Scan for the cell matching the given text and deliver its [X, Y] coordinate at center. 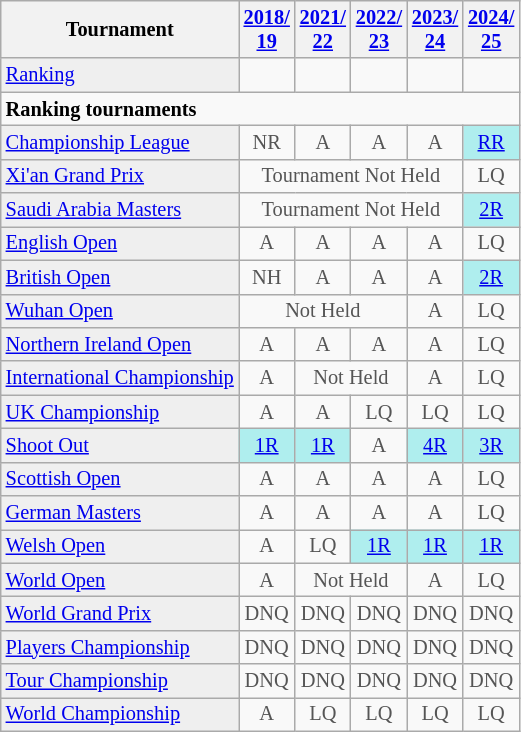
Wuhan Open [120, 311]
3R [491, 445]
2018/19 [267, 29]
2022/23 [379, 29]
NR [267, 142]
NH [267, 277]
RR [491, 142]
Saudi Arabia Masters [120, 210]
Ranking tournaments [260, 109]
English Open [120, 243]
International Championship [120, 378]
Ranking [120, 75]
2023/24 [435, 29]
Shoot Out [120, 445]
Scottish Open [120, 479]
Welsh Open [120, 546]
Tour Championship [120, 681]
Northern Ireland Open [120, 344]
Tournament [120, 29]
UK Championship [120, 412]
2024/25 [491, 29]
Championship League [120, 142]
British Open [120, 277]
2021/22 [323, 29]
World Grand Prix [120, 613]
World Championship [120, 714]
Xi'an Grand Prix [120, 176]
Players Championship [120, 647]
4R [435, 445]
World Open [120, 580]
German Masters [120, 513]
